Detect which cell encompasses the target text, then output its (X, Y) center coordinate. 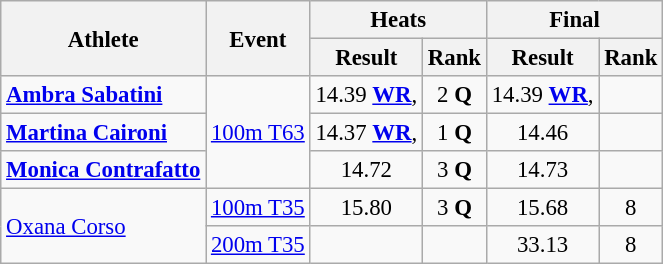
Martina Caironi (104, 133)
Final (574, 20)
2 Q (455, 95)
Athlete (104, 38)
14.73 (542, 170)
15.68 (542, 208)
200m T35 (258, 245)
100m T63 (258, 132)
15.80 (366, 208)
1 Q (455, 133)
14.46 (542, 133)
Ambra Sabatini (104, 95)
33.13 (542, 245)
Heats (398, 20)
Monica Contrafatto (104, 170)
14.37 WR, (366, 133)
100m T35 (258, 208)
Oxana Corso (104, 226)
Event (258, 38)
14.72 (366, 170)
